Output the [X, Y] coordinate of the center of the cell containing the given text.  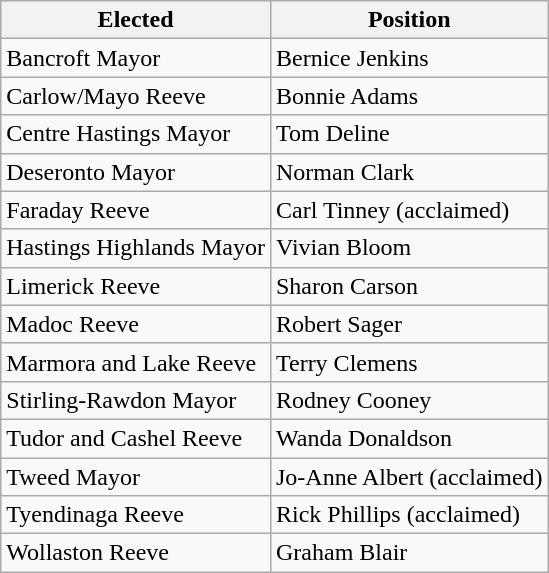
Bancroft Mayor [136, 58]
Carl Tinney (acclaimed) [409, 210]
Graham Blair [409, 553]
Terry Clemens [409, 362]
Tom Deline [409, 134]
Tudor and Cashel Reeve [136, 438]
Wollaston Reeve [136, 553]
Wanda Donaldson [409, 438]
Limerick Reeve [136, 286]
Tweed Mayor [136, 477]
Robert Sager [409, 324]
Rick Phillips (acclaimed) [409, 515]
Vivian Bloom [409, 248]
Marmora and Lake Reeve [136, 362]
Elected [136, 20]
Centre Hastings Mayor [136, 134]
Sharon Carson [409, 286]
Faraday Reeve [136, 210]
Madoc Reeve [136, 324]
Carlow/Mayo Reeve [136, 96]
Bernice Jenkins [409, 58]
Bonnie Adams [409, 96]
Rodney Cooney [409, 400]
Tyendinaga Reeve [136, 515]
Deseronto Mayor [136, 172]
Jo-Anne Albert (acclaimed) [409, 477]
Hastings Highlands Mayor [136, 248]
Stirling-Rawdon Mayor [136, 400]
Norman Clark [409, 172]
Position [409, 20]
